Detect which cell encompasses the target text, then output its (x, y) center coordinate. 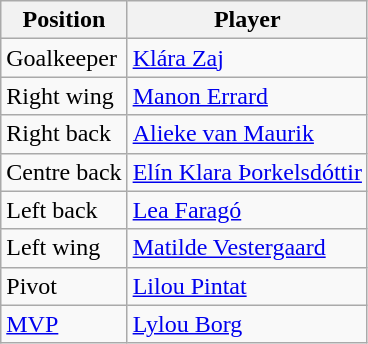
Right wing (64, 96)
Pivot (64, 286)
Player (247, 20)
Centre back (64, 172)
Left wing (64, 248)
Manon Errard (247, 96)
Elín Klara Þorkelsdóttir (247, 172)
Goalkeeper (64, 58)
MVP (64, 324)
Matilde Vestergaard (247, 248)
Klára Zaj (247, 58)
Alieke van Maurik (247, 134)
Position (64, 20)
Lilou Pintat (247, 286)
Left back (64, 210)
Right back (64, 134)
Lylou Borg (247, 324)
Lea Faragó (247, 210)
